Find where the given text appears and provide that cell's center as [X, Y] coordinate. 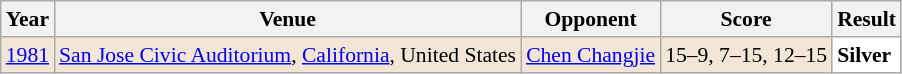
1981 [28, 55]
Silver [866, 55]
Year [28, 19]
Opponent [590, 19]
15–9, 7–15, 12–15 [746, 55]
Result [866, 19]
Venue [288, 19]
San Jose Civic Auditorium, California, United States [288, 55]
Chen Changjie [590, 55]
Score [746, 19]
